Determine the [x, y] coordinate at the center of the cell enclosing the given text.  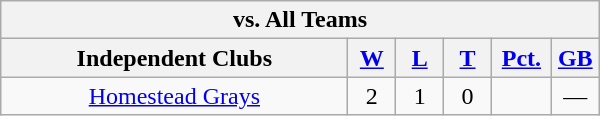
Pct. [521, 58]
— [575, 96]
L [420, 58]
T [468, 58]
Homestead Grays [174, 96]
Independent Clubs [174, 58]
0 [468, 96]
1 [420, 96]
GB [575, 58]
2 [372, 96]
W [372, 58]
vs. All Teams [300, 20]
